Search for the cell housing the specified text and yield its (x, y) center coordinate. 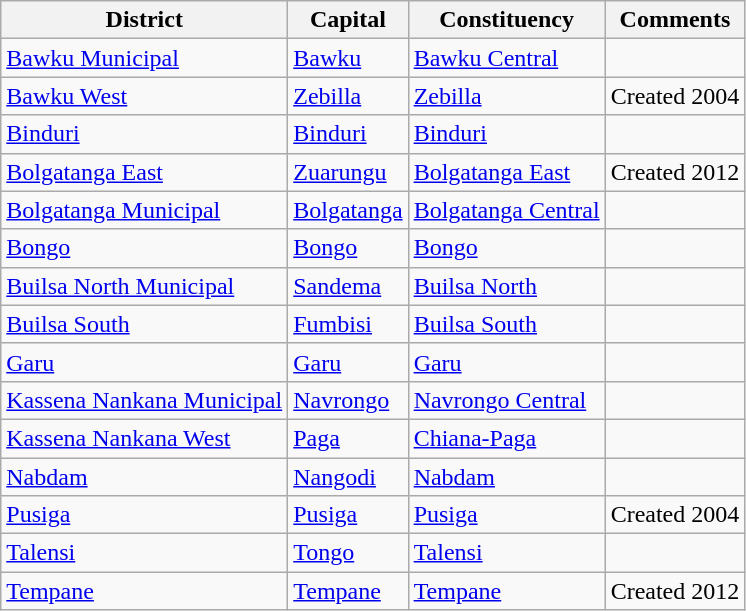
Bawku Central (506, 58)
Paga (348, 438)
Constituency (506, 20)
Builsa North (506, 286)
Bolgatanga Central (506, 210)
Navrongo Central (506, 400)
Builsa North Municipal (144, 286)
Navrongo (348, 400)
Comments (675, 20)
Chiana-Paga (506, 438)
Sandema (348, 286)
Bolgatanga (348, 210)
District (144, 20)
Kassena Nankana West (144, 438)
Fumbisi (348, 324)
Bawku Municipal (144, 58)
Bawku West (144, 96)
Kassena Nankana Municipal (144, 400)
Bolgatanga Municipal (144, 210)
Tongo (348, 553)
Bawku (348, 58)
Zuarungu (348, 172)
Nangodi (348, 477)
Capital (348, 20)
